Extract the (X, Y) coordinate from the center of the cell holding the provided text.  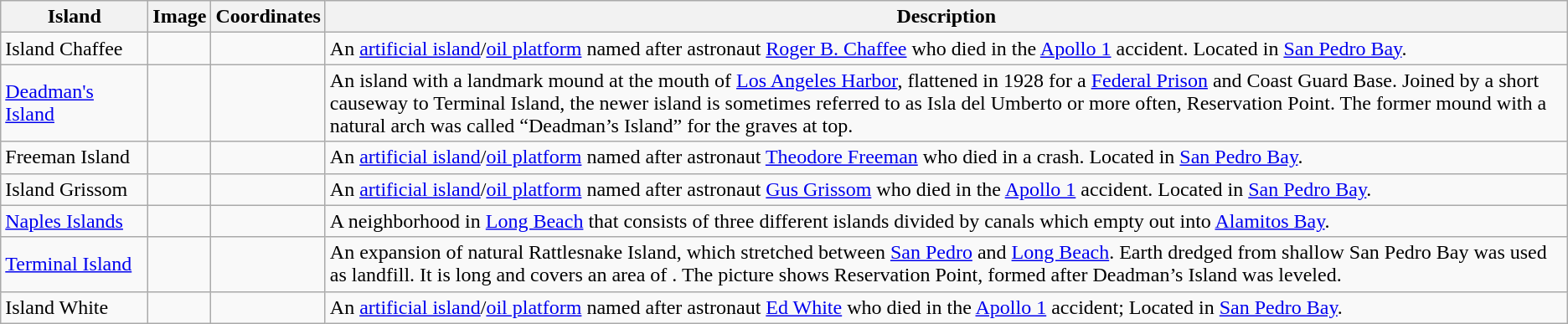
Coordinates (268, 17)
An artificial island/oil platform named after astronaut Roger B. Chaffee who died in the Apollo 1 accident. Located in San Pedro Bay. (946, 49)
Island Grissom (75, 189)
Freeman Island (75, 157)
Terminal Island (75, 265)
A neighborhood in Long Beach that consists of three different islands divided by canals which empty out into Alamitos Bay. (946, 221)
An artificial island/oil platform named after astronaut Ed White who died in the Apollo 1 accident; Located in San Pedro Bay. (946, 307)
An artificial island/oil platform named after astronaut Gus Grissom who died in the Apollo 1 accident. Located in San Pedro Bay. (946, 189)
Island Chaffee (75, 49)
Naples Islands (75, 221)
Deadman's Island (75, 103)
Description (946, 17)
An artificial island/oil platform named after astronaut Theodore Freeman who died in a crash. Located in San Pedro Bay. (946, 157)
Image (179, 17)
Island White (75, 307)
Island (75, 17)
